Determine the [x, y] coordinate at the center of the cell enclosing the given text.  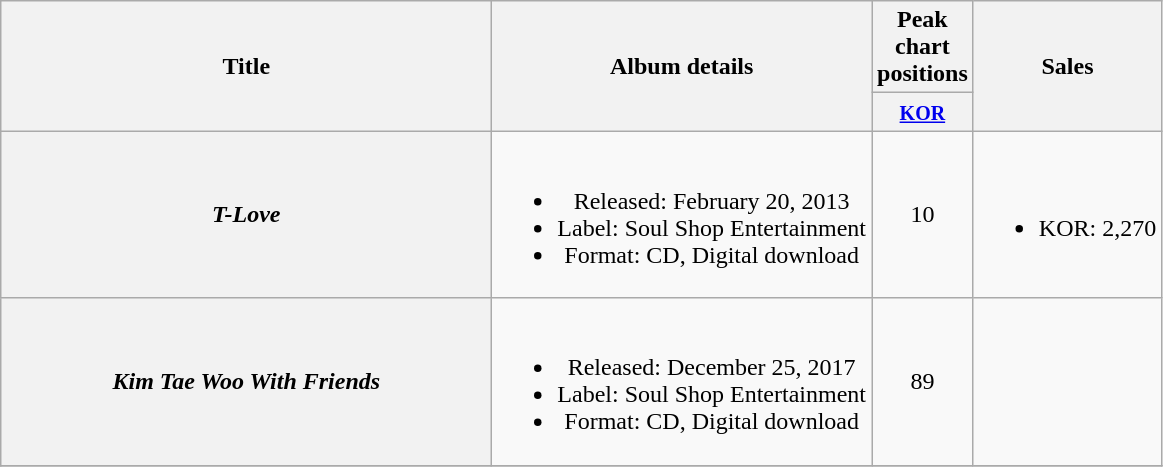
Album details [682, 66]
89 [923, 382]
Released: February 20, 2013Label: Soul Shop EntertainmentFormat: CD, Digital download [682, 214]
Kim Tae Woo With Friends [246, 382]
Released: December 25, 2017Label: Soul Shop EntertainmentFormat: CD, Digital download [682, 382]
Title [246, 66]
KOR [923, 112]
KOR: 2,270 [1067, 214]
Peak chart positions [923, 47]
10 [923, 214]
Sales [1067, 66]
T-Love [246, 214]
